Detect which cell encompasses the target text, then output its [x, y] center coordinate. 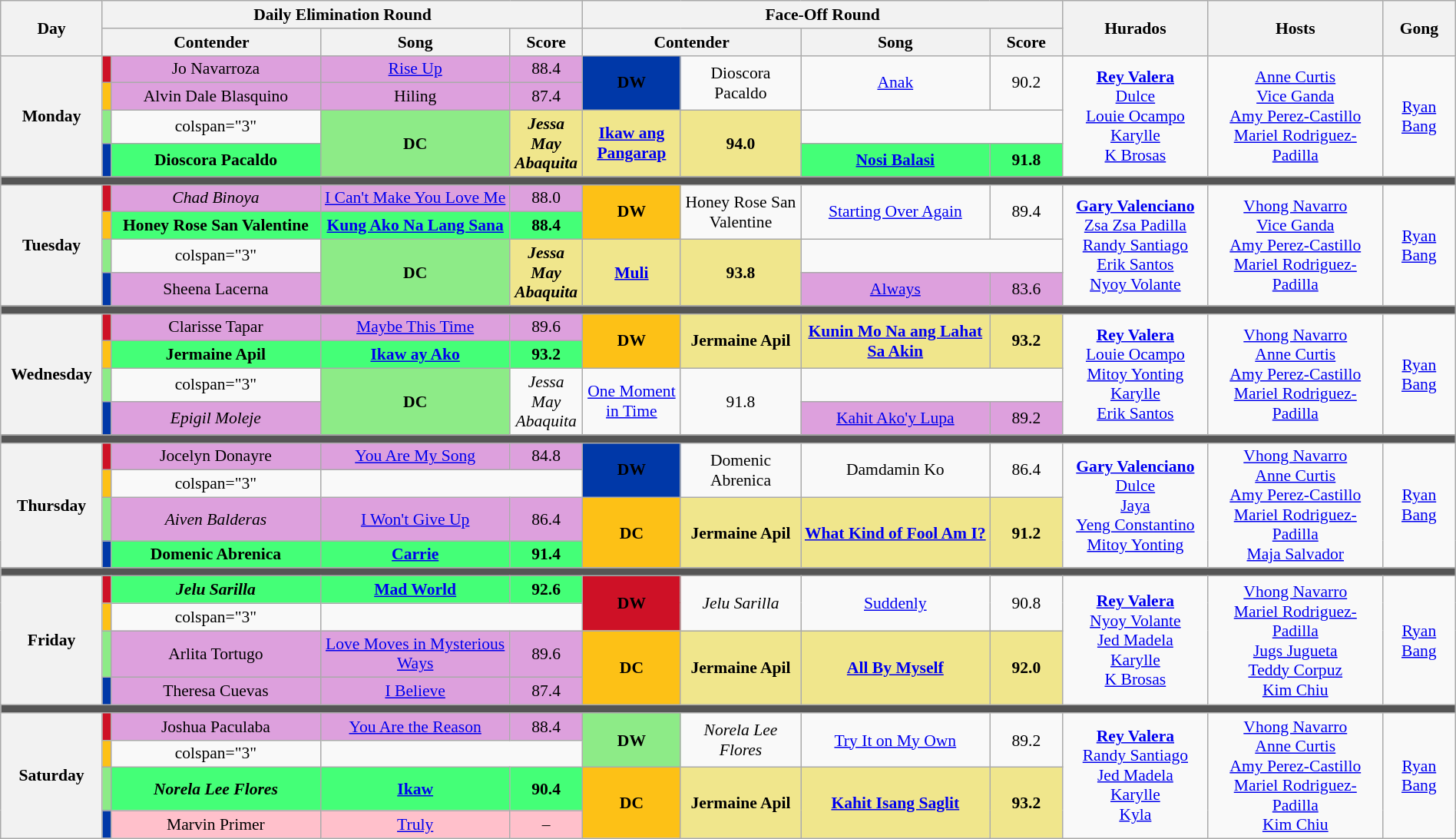
Rey ValeraRandy SantiagoJed MadelaKarylleKyla [1135, 776]
Anne CurtisVice GandaAmy Perez-CastilloMariel Rodriguez-Padilla [1295, 116]
Wednesday [52, 374]
Truly [415, 824]
Vhong NavarroAnne CurtisAmy Perez-CastilloMariel Rodriguez-PadillaKim Chiu [1295, 776]
Carrie [415, 555]
83.6 [1026, 289]
Rise Up [415, 69]
Aiven Balderas [215, 519]
93.8 [740, 274]
Friday [52, 641]
Anak [895, 83]
Damdamin Ko [895, 470]
Kunin Mo Na ang Lahat Sa Akin [895, 341]
Hosts [1295, 28]
Face-Off Round [823, 15]
Jo Navarroza [215, 69]
90.8 [1026, 604]
Maybe This Time [415, 327]
90.4 [547, 789]
Hurados [1135, 28]
– [547, 824]
Rey ValeraNyoy VolanteJed MadelaKarylleK Brosas [1135, 641]
Mad World [415, 590]
Gong [1419, 28]
Saturday [52, 776]
Vhong NavarroAnne CurtisAmy Perez-CastilloMariel Rodriguez-PadillaMaja Salvador [1295, 506]
You Are the Reason [415, 727]
Marvin Primer [215, 824]
91.2 [1026, 533]
Starting Over Again [895, 212]
All By Myself [895, 668]
89.4 [1026, 212]
Kahit Ako'y Lupa [895, 418]
Try It on My Own [895, 741]
I Won't Give Up [415, 519]
Vhong NavarroVice GandaAmy Perez-CastilloMariel Rodriguez-Padilla [1295, 245]
Vhong NavarroAnne CurtisAmy Perez-CastilloMariel Rodriguez-Padilla [1295, 374]
Daily Elimination Round [342, 15]
92.6 [547, 590]
Ikaw ay Ako [415, 355]
Kung Ako Na Lang Sana [415, 226]
Jocelyn Donayre [215, 456]
94.0 [740, 144]
Arlita Tortugo [215, 655]
90.2 [1026, 83]
I Can't Make You Love Me [415, 198]
88.0 [547, 198]
Vhong NavarroMariel Rodriguez-PadillaJugs JuguetaTeddy CorpuzKim Chiu [1295, 641]
Gary ValencianoDulceJayaYeng ConstantinoMitoy Yonting [1135, 506]
Always [895, 289]
Joshua Paculaba [215, 727]
92.0 [1026, 668]
Kahit Isang Saglit [895, 803]
Hiling [415, 97]
Love Moves in Mysterious Ways [415, 655]
Tuesday [52, 245]
Ikaw ang Pangarap [632, 144]
Epigil Moleje [215, 418]
Monday [52, 116]
Suddenly [895, 604]
Rey ValeraLouie OcampoMitoy YontingKarylleErik Santos [1135, 374]
Gary ValencianoZsa Zsa PadillaRandy SantiagoErik SantosNyoy Volante [1135, 245]
Day [52, 28]
Rey ValeraDulceLouie OcampoKarylleK Brosas [1135, 116]
91.4 [547, 555]
I Believe [415, 691]
One Moment in Time [632, 403]
Chad Binoya [215, 198]
Thursday [52, 506]
Ikaw [415, 789]
84.8 [547, 456]
Theresa Cuevas [215, 691]
Sheena Lacerna [215, 289]
Nosi Balasi [895, 160]
Muli [632, 274]
Alvin Dale Blasquino [215, 97]
Clarisse Tapar [215, 327]
You Are My Song [415, 456]
What Kind of Fool Am I? [895, 533]
